Locate the cell with the specified text and output its [X, Y] center coordinate. 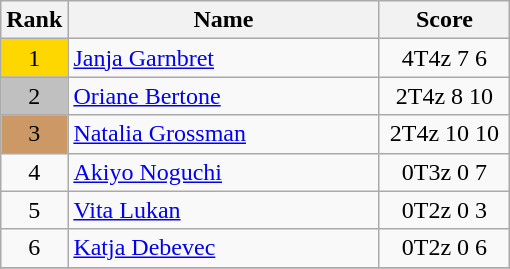
Oriane Bertone [224, 96]
Vita Lukan [224, 210]
2T4z 10 10 [444, 134]
Akiyo Noguchi [224, 172]
6 [34, 248]
Score [444, 20]
0T3z 0 7 [444, 172]
4T4z 7 6 [444, 58]
2 [34, 96]
0T2z 0 3 [444, 210]
2T4z 8 10 [444, 96]
Name [224, 20]
Katja Debevec [224, 248]
5 [34, 210]
Rank [34, 20]
3 [34, 134]
1 [34, 58]
Janja Garnbret [224, 58]
0T2z 0 6 [444, 248]
Natalia Grossman [224, 134]
4 [34, 172]
